Return (x, y) of the center of cell containing provided text 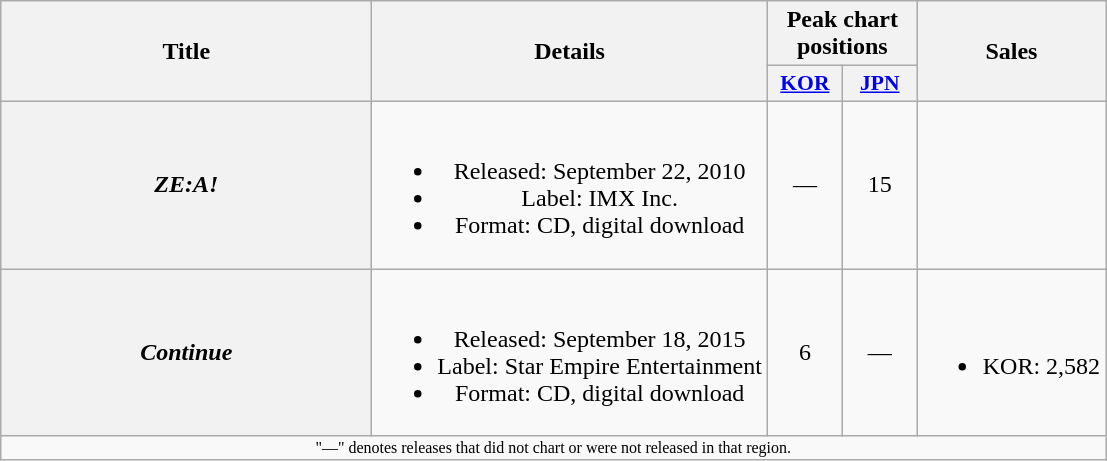
Title (186, 52)
JPN (880, 84)
KOR: 2,582 (1011, 352)
Sales (1011, 52)
Released: September 18, 2015 Label: Star Empire EntertainmentFormat: CD, digital download (570, 352)
15 (880, 184)
Peak chart positions (842, 34)
Details (570, 52)
6 (804, 352)
KOR (804, 84)
ZE:A! (186, 184)
Continue (186, 352)
"—" denotes releases that did not chart or were not released in that region. (554, 448)
Released: September 22, 2010 Label: IMX Inc.Format: CD, digital download (570, 184)
